Extract the [X, Y] coordinate from the center of the cell holding the provided text.  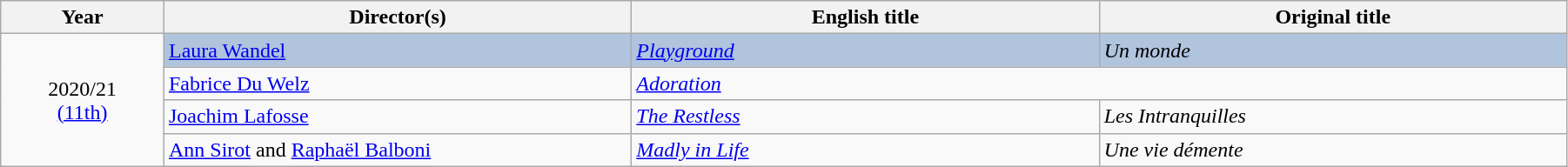
Madly in Life [865, 150]
Laura Wandel [397, 50]
English title [865, 17]
Une vie démente [1333, 150]
Director(s) [397, 17]
Adoration [1100, 83]
Fabrice Du Welz [397, 83]
Ann Sirot and Raphaël Balboni [397, 150]
Year [83, 17]
Joachim Lafosse [397, 117]
Playground [865, 50]
Les Intranquilles [1333, 117]
The Restless [865, 117]
2020/21(11th) [83, 100]
Un monde [1333, 50]
Original title [1333, 17]
